Capture the cell that displays the provided text and extract its (X, Y) central coordinate. 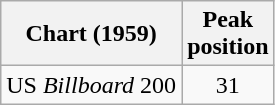
31 (228, 85)
Chart (1959) (92, 34)
Peakposition (228, 34)
US Billboard 200 (92, 85)
